Output the (X, Y) coordinate of the center of the cell containing the given text.  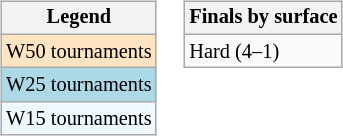
Legend (78, 18)
W15 tournaments (78, 119)
W50 tournaments (78, 51)
W25 tournaments (78, 85)
Finals by surface (263, 18)
Hard (4–1) (263, 51)
